From the cell containing the given text, extract its center point as [x, y] coordinate. 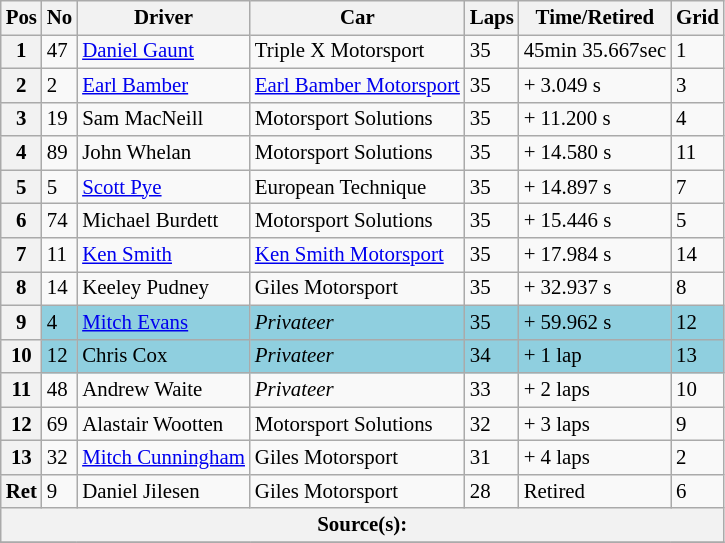
Ret [22, 491]
+ 14.897 s [595, 187]
Alastair Wootten [164, 424]
Mitch Cunningham [164, 458]
48 [60, 390]
34 [492, 356]
Car [358, 18]
Earl Bamber [164, 85]
No [60, 18]
Ken Smith [164, 255]
European Technique [358, 187]
Sam MacNeill [164, 119]
45min 35.667sec [595, 51]
Ken Smith Motorsport [358, 255]
+ 17.984 s [595, 255]
+ 1 lap [595, 356]
Keeley Pudney [164, 288]
74 [60, 221]
Michael Burdett [164, 221]
+ 59.962 s [595, 322]
28 [492, 491]
John Whelan [164, 153]
+ 14.580 s [595, 153]
Daniel Gaunt [164, 51]
Andrew Waite [164, 390]
89 [60, 153]
+ 2 laps [595, 390]
Daniel Jilesen [164, 491]
47 [60, 51]
+ 11.200 s [595, 119]
Grid [698, 18]
Laps [492, 18]
Triple X Motorsport [358, 51]
Retired [595, 491]
+ 3.049 s [595, 85]
31 [492, 458]
Chris Cox [164, 356]
Pos [22, 18]
+ 4 laps [595, 458]
33 [492, 390]
Earl Bamber Motorsport [358, 85]
Time/Retired [595, 18]
19 [60, 119]
+ 32.937 s [595, 288]
Scott Pye [164, 187]
69 [60, 424]
Source(s): [362, 525]
+ 15.446 s [595, 221]
Driver [164, 18]
+ 3 laps [595, 424]
Mitch Evans [164, 322]
